Capture the cell that displays the provided text and extract its (x, y) central coordinate. 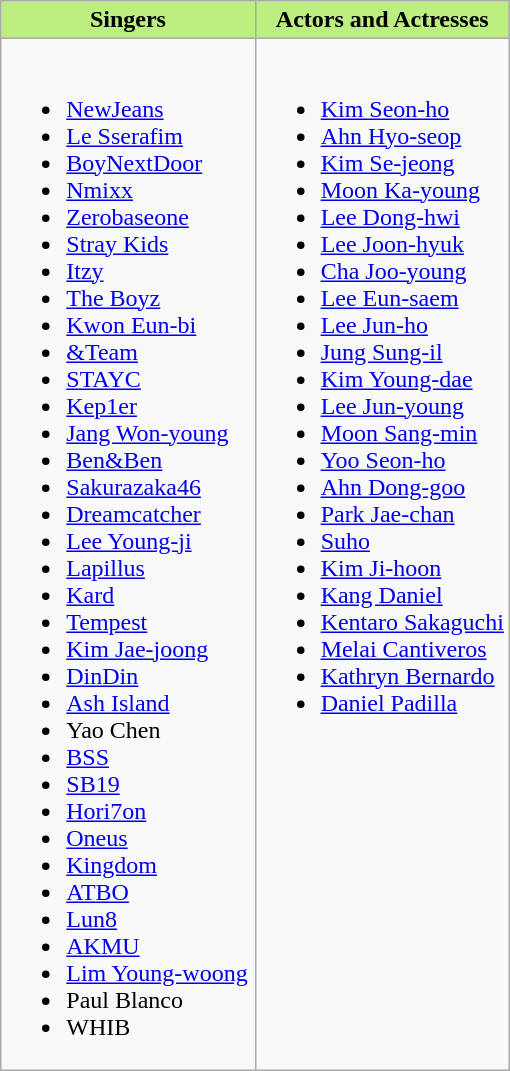
Singers (128, 20)
Actors and Actresses (382, 20)
